Identify which cell holds the provided text, then report its (X, Y) central coordinate. 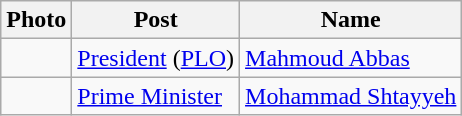
Photo (36, 20)
Name (351, 20)
Post (156, 20)
Mahmoud Abbas (351, 58)
Mohammad Shtayyeh (351, 96)
President (PLO) (156, 58)
Prime Minister (156, 96)
